Pinpoint the cell where the given text exists, returning its (X, Y) midpoint coordinate. 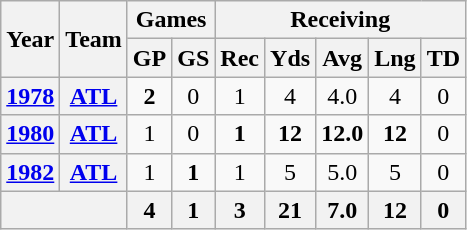
1982 (30, 172)
TD (443, 58)
2 (149, 96)
Yds (290, 58)
GP (149, 58)
1980 (30, 134)
3 (240, 210)
1978 (30, 96)
Rec (240, 58)
4.0 (342, 96)
Games (170, 20)
Team (94, 39)
5.0 (342, 172)
Avg (342, 58)
12.0 (342, 134)
GS (194, 58)
21 (290, 210)
Year (30, 39)
7.0 (342, 210)
Receiving (340, 20)
Lng (395, 58)
